Determine the [X, Y] coordinate at the center of the cell enclosing the given text.  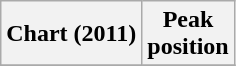
Chart (2011) [72, 34]
Peakposition [188, 34]
